Return the (X, Y) coordinate for the center point of the cell that contains the specified text.  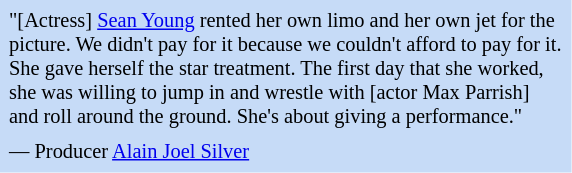
— Producer Alain Joel Silver (286, 152)
